Pinpoint the cell where the given text exists, returning its (X, Y) midpoint coordinate. 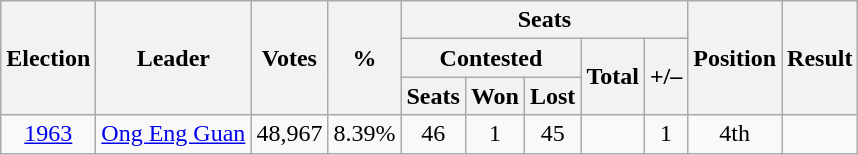
1963 (48, 134)
Leader (174, 58)
Election (48, 58)
Lost (552, 96)
+/– (666, 77)
8.39% (364, 134)
Position (735, 58)
% (364, 58)
45 (552, 134)
Votes (290, 58)
46 (433, 134)
Result (820, 58)
Ong Eng Guan (174, 134)
Contested (491, 58)
4th (735, 134)
Total (613, 77)
Won (494, 96)
48,967 (290, 134)
